Output the [X, Y] coordinate of the center of the cell containing the given text.  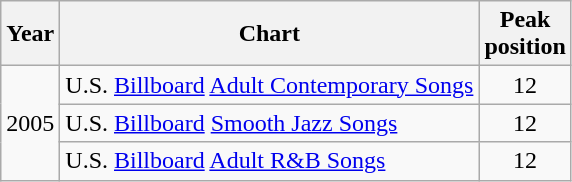
Chart [270, 34]
Year [30, 34]
Peakposition [525, 34]
2005 [30, 123]
U.S. Billboard Adult R&B Songs [270, 161]
U.S. Billboard Adult Contemporary Songs [270, 85]
U.S. Billboard Smooth Jazz Songs [270, 123]
